From the cell containing the given text, extract its center point as [x, y] coordinate. 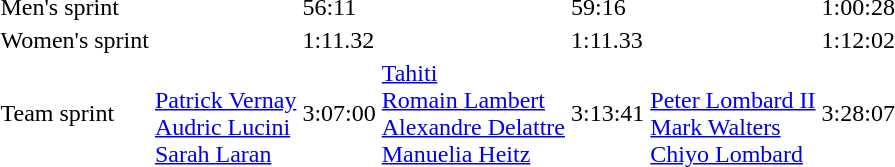
1:11.32 [339, 40]
1:11.33 [607, 40]
